Detect which cell encompasses the target text, then output its (X, Y) center coordinate. 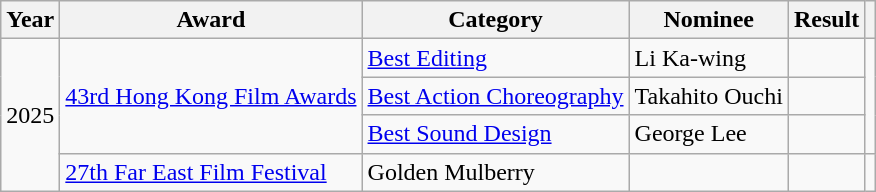
Best Sound Design (496, 134)
Year (30, 20)
Takahito Ouchi (708, 96)
Category (496, 20)
27th Far East Film Festival (211, 172)
George Lee (708, 134)
Golden Mulberry (496, 172)
Best Editing (496, 58)
2025 (30, 115)
Best Action Choreography (496, 96)
Nominee (708, 20)
Li Ka-wing (708, 58)
Result (826, 20)
43rd Hong Kong Film Awards (211, 96)
Award (211, 20)
